For the text-containing cell, return its midpoint in (x, y) coordinate format. 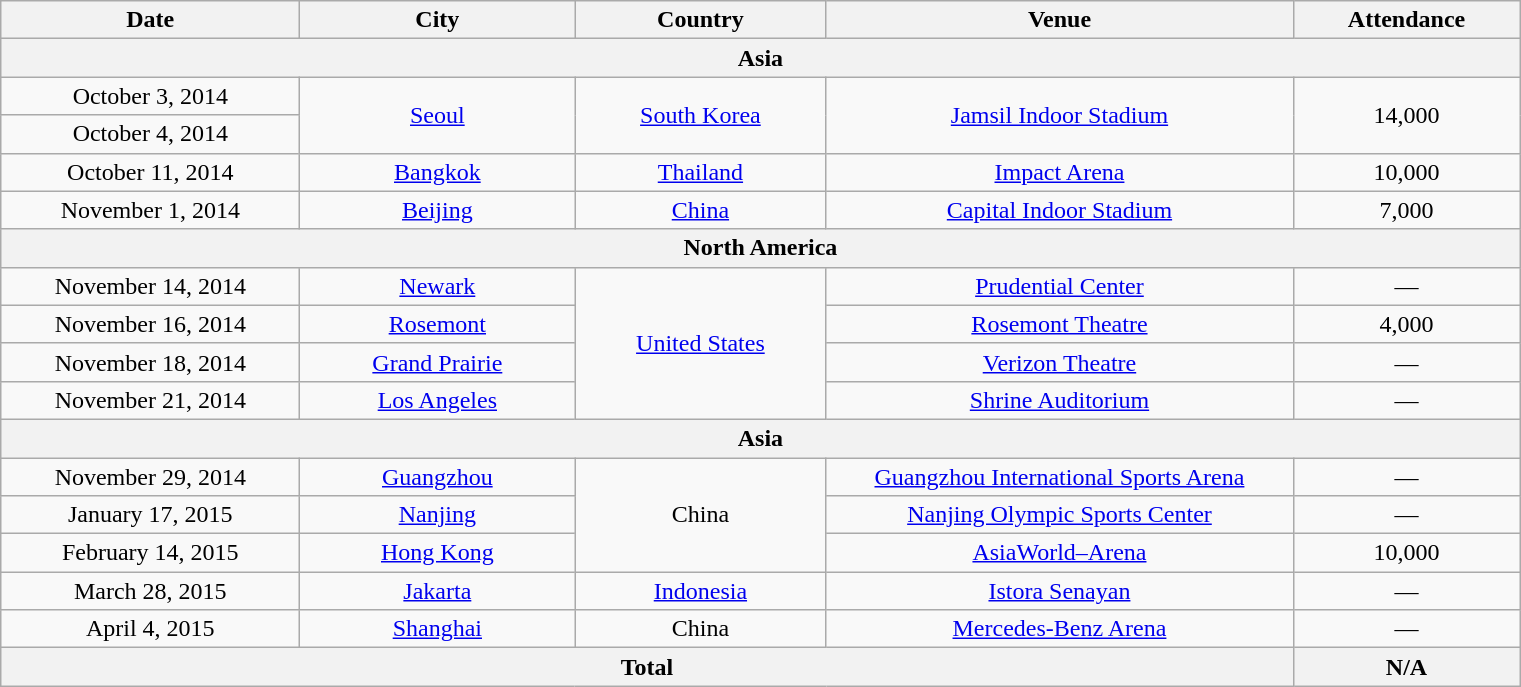
Nanjing Olympic Sports Center (1060, 515)
March 28, 2015 (150, 591)
November 29, 2014 (150, 477)
Jamsil Indoor Stadium (1060, 115)
Impact Arena (1060, 172)
Nanjing (438, 515)
Newark (438, 286)
January 17, 2015 (150, 515)
Capital Indoor Stadium (1060, 210)
Thailand (700, 172)
November 14, 2014 (150, 286)
Grand Prairie (438, 362)
Total (647, 667)
AsiaWorld–Arena (1060, 553)
Jakarta (438, 591)
Beijing (438, 210)
Shrine Auditorium (1060, 400)
Indonesia (700, 591)
Mercedes-Benz Arena (1060, 629)
November 16, 2014 (150, 324)
October 11, 2014 (150, 172)
Seoul (438, 115)
November 18, 2014 (150, 362)
14,000 (1406, 115)
Guangzhou (438, 477)
Los Angeles (438, 400)
October 4, 2014 (150, 134)
November 21, 2014 (150, 400)
Shanghai (438, 629)
Rosemont Theatre (1060, 324)
South Korea (700, 115)
Hong Kong (438, 553)
North America (760, 248)
Venue (1060, 20)
Guangzhou International Sports Arena (1060, 477)
Attendance (1406, 20)
Prudential Center (1060, 286)
Istora Senayan (1060, 591)
Verizon Theatre (1060, 362)
November 1, 2014 (150, 210)
April 4, 2015 (150, 629)
N/A (1406, 667)
7,000 (1406, 210)
4,000 (1406, 324)
Bangkok (438, 172)
Date (150, 20)
United States (700, 343)
City (438, 20)
February 14, 2015 (150, 553)
October 3, 2014 (150, 96)
Rosemont (438, 324)
Country (700, 20)
